Return [x, y] of the center of cell containing provided text 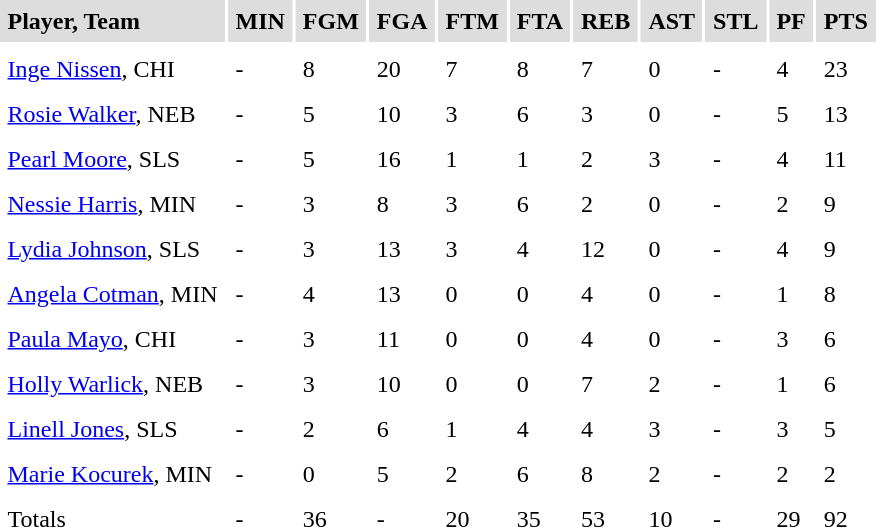
FTA [540, 21]
FGA [402, 21]
Lydia Johnson, SLS [112, 249]
PF [791, 21]
AST [672, 21]
STL [736, 21]
20 [402, 69]
12 [606, 249]
23 [846, 69]
Inge Nissen, CHI [112, 69]
REB [606, 21]
Pearl Moore, SLS [112, 159]
Angela Cotman, MIN [112, 294]
Marie Kocurek, MIN [112, 474]
FGM [330, 21]
Linell Jones, SLS [112, 429]
Paula Mayo, CHI [112, 339]
MIN [260, 21]
16 [402, 159]
Rosie Walker, NEB [112, 114]
Player, Team [112, 21]
PTS [846, 21]
FTM [472, 21]
Holly Warlick, NEB [112, 384]
Nessie Harris, MIN [112, 204]
